Scan for the cell matching the given text and deliver its (x, y) coordinate at center. 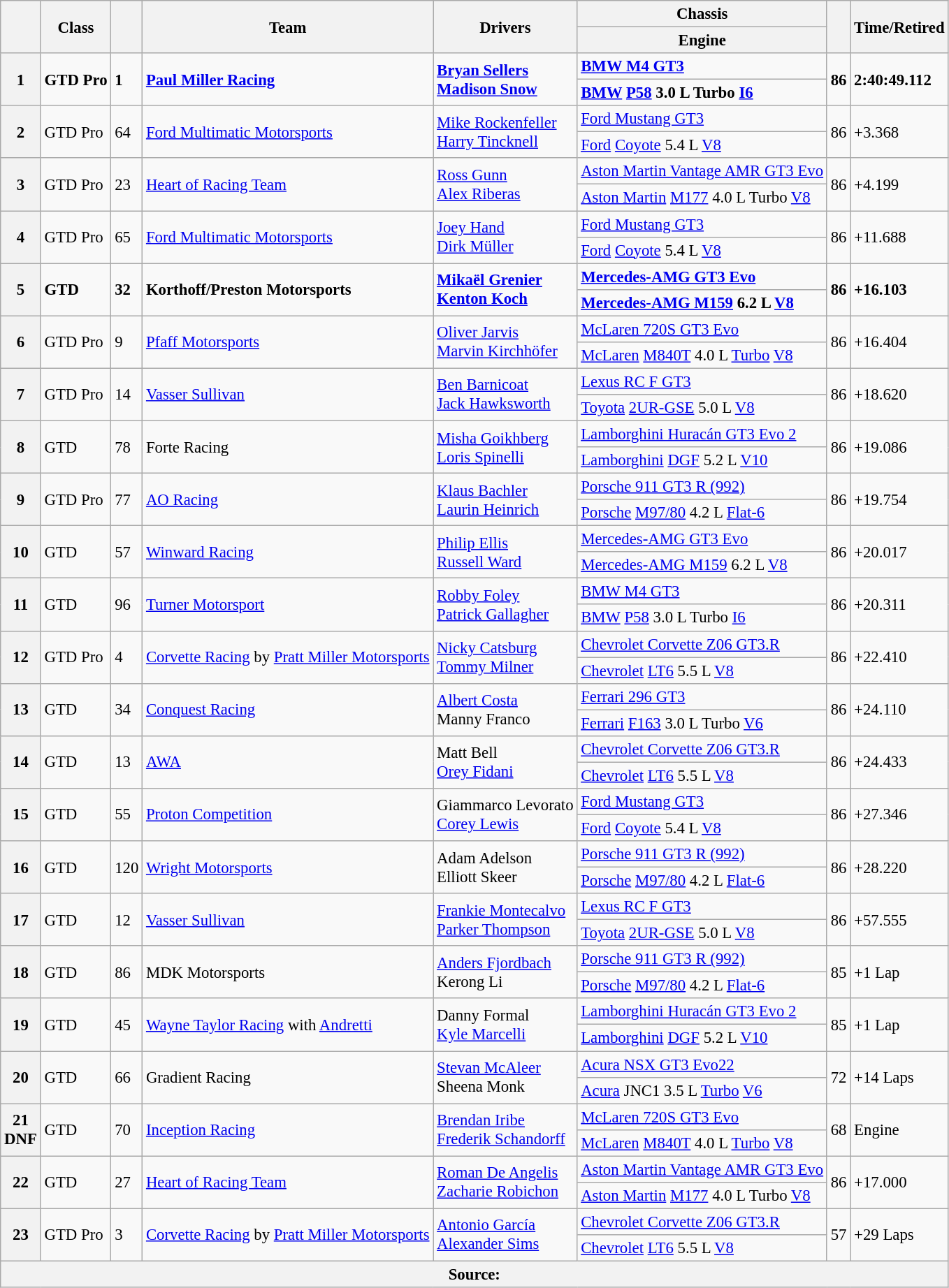
45 (127, 1025)
Antonio García Alexander Sims (505, 1235)
21DNF (21, 1130)
15 (21, 814)
27 (127, 1182)
77 (127, 500)
Winward Racing (288, 552)
19 (21, 1025)
17 (21, 919)
Oliver Jarvis Marvin Kirchhöfer (505, 342)
70 (127, 1130)
Drivers (505, 27)
68 (839, 1130)
Mike Rockenfeller Harry Tincknell (505, 131)
Stevan McAleer Sheena Monk (505, 1077)
6 (21, 342)
+14 Laps (899, 1077)
Ferrari 296 GT3 (702, 696)
Wayne Taylor Racing with Andretti (288, 1025)
Conquest Racing (288, 710)
+18.620 (899, 394)
Source: (474, 1274)
+24.433 (899, 763)
72 (839, 1077)
10 (21, 552)
+11.688 (899, 237)
MDK Motorsports (288, 972)
Inception Racing (288, 1130)
Class (75, 27)
Ben Barnicoat Jack Hawksworth (505, 394)
120 (127, 868)
Time/Retired (899, 27)
64 (127, 131)
+16.404 (899, 342)
Brendan Iribe Frederik Schandorff (505, 1130)
+19.086 (899, 447)
Korthoff/Preston Motorsports (288, 289)
Acura JNC1 3.5 L Turbo V6 (702, 1090)
65 (127, 237)
+20.017 (899, 552)
Robby Foley Patrick Gallagher (505, 605)
Nicky Catsburg Tommy Milner (505, 657)
+3.368 (899, 131)
+20.311 (899, 605)
32 (127, 289)
Wright Motorsports (288, 868)
78 (127, 447)
20 (21, 1077)
7 (21, 394)
Matt Bell Orey Fidani (505, 763)
Frankie Montecalvo Parker Thompson (505, 919)
34 (127, 710)
Gradient Racing (288, 1077)
66 (127, 1077)
+22.410 (899, 657)
22 (21, 1182)
11 (21, 605)
Adam Adelson Elliott Skeer (505, 868)
5 (21, 289)
55 (127, 814)
Paul Miller Racing (288, 80)
+16.103 (899, 289)
Bryan Sellers Madison Snow (505, 80)
Forte Racing (288, 447)
Ross Gunn Alex Riberas (505, 184)
+4.199 (899, 184)
AWA (288, 763)
Chassis (702, 14)
+19.754 (899, 500)
2:40:49.112 (899, 80)
Ferrari F163 3.0 L Turbo V6 (702, 723)
+27.346 (899, 814)
Giammarco Levorato Corey Lewis (505, 814)
Misha Goikhberg Loris Spinelli (505, 447)
96 (127, 605)
18 (21, 972)
Danny Formal Kyle Marcelli (505, 1025)
16 (21, 868)
8 (21, 447)
Turner Motorsport (288, 605)
Philip Ellis Russell Ward (505, 552)
2 (21, 131)
+28.220 (899, 868)
Team (288, 27)
Joey Hand Dirk Müller (505, 237)
Acura NSX GT3 Evo22 (702, 1064)
+57.555 (899, 919)
Roman De Angelis Zacharie Robichon (505, 1182)
+17.000 (899, 1182)
+24.110 (899, 710)
Albert Costa Manny Franco (505, 710)
Klaus Bachler Laurin Heinrich (505, 500)
Proton Competition (288, 814)
AO Racing (288, 500)
Anders Fjordbach Kerong Li (505, 972)
Pfaff Motorsports (288, 342)
Mikaël Grenier Kenton Koch (505, 289)
+29 Laps (899, 1235)
